Detect which cell encompasses the target text, then output its [X, Y] center coordinate. 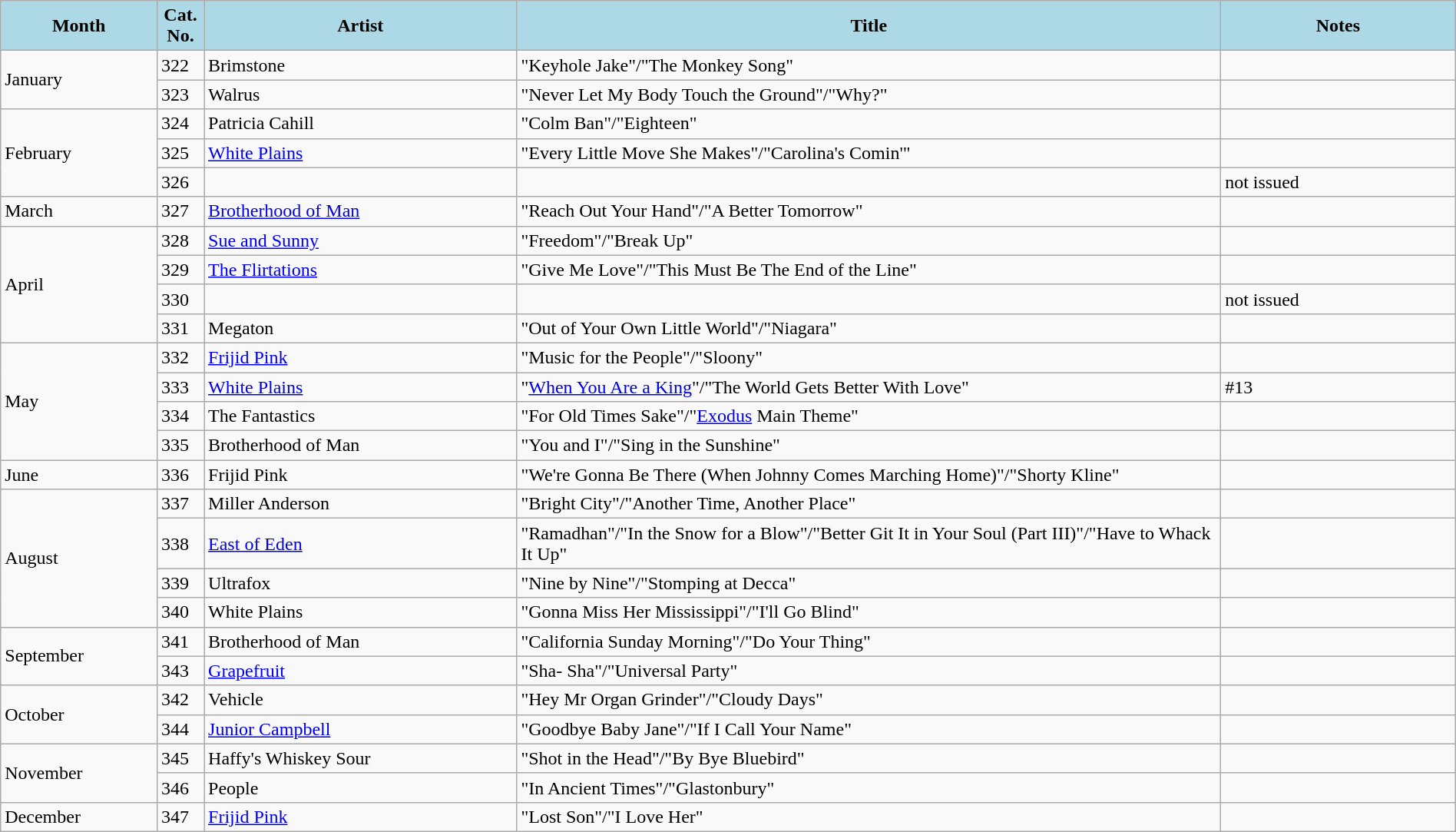
February [79, 153]
"Out of Your Own Little World"/"Niagara" [869, 328]
January [79, 80]
347 [180, 817]
September [79, 656]
October [79, 714]
322 [180, 65]
335 [180, 446]
March [79, 211]
"Freedom"/"Break Up" [869, 240]
Title [869, 26]
333 [180, 386]
"Nine by Nine"/"Stomping at Decca" [869, 583]
"Lost Son"/"I Love Her" [869, 817]
Megaton [361, 328]
"Colm Ban"/"Eighteen" [869, 124]
"For Old Times Sake"/"Exodus Main Theme" [869, 416]
337 [180, 504]
336 [180, 475]
August [79, 558]
The Flirtations [361, 270]
334 [180, 416]
"Never Let My Body Touch the Ground"/"Why?" [869, 94]
"Hey Mr Organ Grinder"/"Cloudy Days" [869, 700]
People [361, 787]
323 [180, 94]
"Every Little Move She Makes"/"Carolina's Comin'" [869, 153]
"Bright City"/"Another Time, Another Place" [869, 504]
May [79, 401]
Haffy's Whiskey Sour [361, 758]
Vehicle [361, 700]
332 [180, 357]
April [79, 284]
"Gonna Miss Her Mississippi"/"I'll Go Blind" [869, 612]
"Reach Out Your Hand"/"A Better Tomorrow" [869, 211]
Miller Anderson [361, 504]
328 [180, 240]
"We're Gonna Be There (When Johnny Comes Marching Home)"/"Shorty Kline" [869, 475]
Brimstone [361, 65]
East of Eden [361, 544]
325 [180, 153]
"California Sunday Morning"/"Do Your Thing" [869, 641]
342 [180, 700]
324 [180, 124]
338 [180, 544]
Cat.No. [180, 26]
346 [180, 787]
344 [180, 729]
"Keyhole Jake"/"The Monkey Song" [869, 65]
Patricia Cahill [361, 124]
"In Ancient Times"/"Glastonbury" [869, 787]
343 [180, 671]
"Music for the People"/"Sloony" [869, 357]
Sue and Sunny [361, 240]
"Ramadhan"/"In the Snow for a Blow"/"Better Git It in Your Soul (Part III)"/"Have to Whack It Up" [869, 544]
345 [180, 758]
Artist [361, 26]
339 [180, 583]
"You and I"/"Sing in the Sunshine" [869, 446]
329 [180, 270]
"Goodbye Baby Jane"/"If I Call Your Name" [869, 729]
"When You Are a King"/"The World Gets Better With Love" [869, 386]
Month [79, 26]
330 [180, 299]
"Give Me Love"/"This Must Be The End of the Line" [869, 270]
Walrus [361, 94]
327 [180, 211]
340 [180, 612]
"Shot in the Head"/"By Bye Bluebird" [869, 758]
326 [180, 182]
Grapefruit [361, 671]
#13 [1339, 386]
June [79, 475]
Notes [1339, 26]
"Sha- Sha"/"Universal Party" [869, 671]
341 [180, 641]
The Fantastics [361, 416]
November [79, 773]
331 [180, 328]
Ultrafox [361, 583]
Junior Campbell [361, 729]
December [79, 817]
